Find where the given text appears and provide that cell's center as [x, y] coordinate. 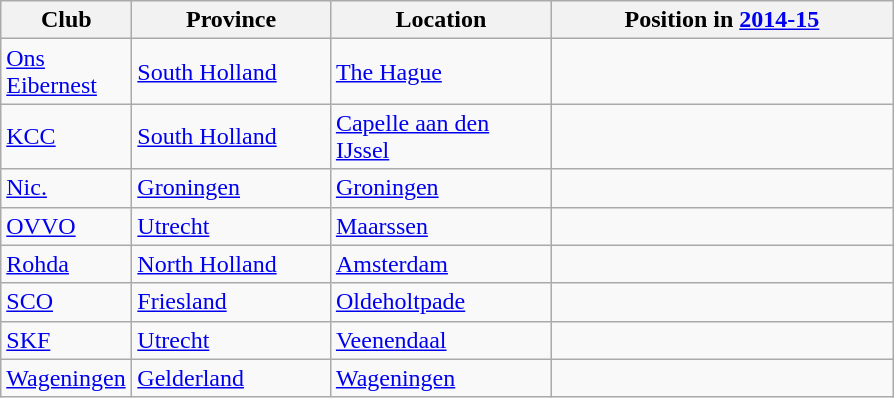
Oldeholtpade [440, 302]
SCO [66, 302]
Friesland [232, 302]
Rohda [66, 264]
The Hague [440, 72]
Amsterdam [440, 264]
OVVO [66, 226]
Province [232, 20]
North Holland [232, 264]
Veenendaal [440, 340]
Location [440, 20]
Nic. [66, 188]
KCC [66, 136]
Capelle aan den IJssel [440, 136]
Club [66, 20]
Maarssen [440, 226]
Ons Eibernest [66, 72]
SKF [66, 340]
Position in 2014-15 [722, 20]
Gelderland [232, 378]
